Detect which cell encompasses the target text, then output its [x, y] center coordinate. 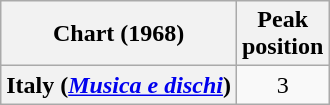
Chart (1968) [119, 34]
Italy (Musica e dischi) [119, 85]
Peakposition [282, 34]
3 [282, 85]
